Extract the (X, Y) coordinate from the center of the cell holding the provided text.  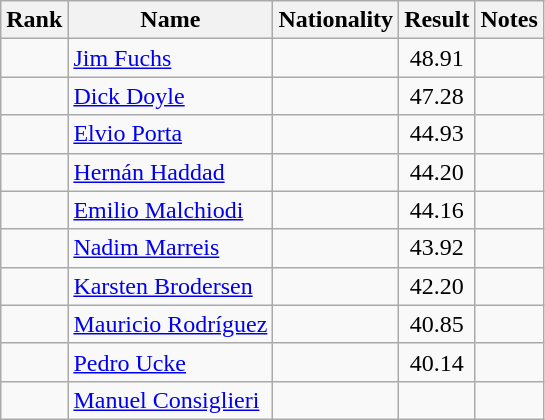
40.85 (437, 324)
Nationality (336, 20)
44.93 (437, 134)
Dick Doyle (170, 96)
Result (437, 20)
Jim Fuchs (170, 58)
Manuel Consiglieri (170, 400)
Notes (509, 20)
Mauricio Rodríguez (170, 324)
Pedro Ucke (170, 362)
47.28 (437, 96)
Emilio Malchiodi (170, 210)
Name (170, 20)
Karsten Brodersen (170, 286)
Hernán Haddad (170, 172)
43.92 (437, 248)
Rank (34, 20)
42.20 (437, 286)
44.16 (437, 210)
40.14 (437, 362)
Nadim Marreis (170, 248)
Elvio Porta (170, 134)
44.20 (437, 172)
48.91 (437, 58)
